Capture the cell that displays the provided text and extract its (X, Y) central coordinate. 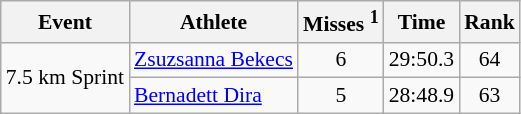
Event (65, 22)
29:50.3 (422, 60)
Rank (490, 22)
6 (341, 60)
64 (490, 60)
28:48.9 (422, 96)
Misses 1 (341, 22)
63 (490, 96)
Athlete (214, 22)
Bernadett Dira (214, 96)
Zsuzsanna Bekecs (214, 60)
7.5 km Sprint (65, 78)
Time (422, 22)
5 (341, 96)
